Determine the (x, y) coordinate at the center of the cell enclosing the given text.  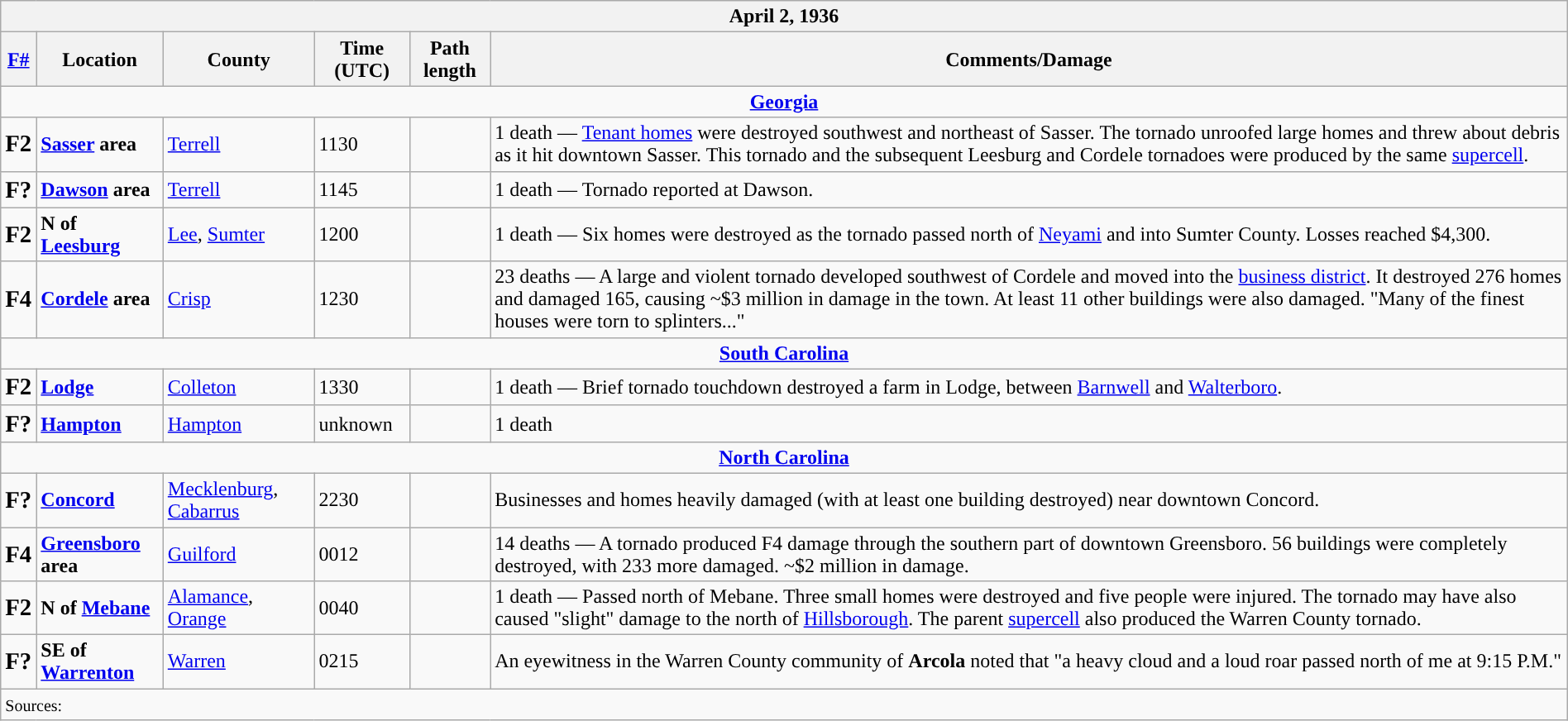
2230 (362, 499)
Mecklenburg, Cabarrus (238, 499)
Sources: (784, 704)
Crisp (238, 299)
Location (99, 60)
1 death — Six homes were destroyed as the tornado passed north of Neyami and into Sumter County. Losses reached $4,300. (1029, 235)
Warren (238, 661)
Dawson area (99, 189)
Lee, Sumter (238, 235)
North Carolina (784, 457)
0215 (362, 661)
Greensboro area (99, 554)
F# (18, 60)
Path length (450, 60)
An eyewitness in the Warren County community of Arcola noted that "a heavy cloud and a loud roar passed north of me at 9:15 P.M." (1029, 661)
1 death — Tornado reported at Dawson. (1029, 189)
1130 (362, 144)
Sasser area (99, 144)
0012 (362, 554)
N of Mebane (99, 609)
1330 (362, 387)
South Carolina (784, 353)
County (238, 60)
1230 (362, 299)
1145 (362, 189)
April 2, 1936 (784, 17)
N of Leesburg (99, 235)
Lodge (99, 387)
0040 (362, 609)
unknown (362, 423)
Time (UTC) (362, 60)
Guilford (238, 554)
Georgia (784, 102)
Colleton (238, 387)
Cordele area (99, 299)
Businesses and homes heavily damaged (with at least one building destroyed) near downtown Concord. (1029, 499)
1 death — Brief tornado touchdown destroyed a farm in Lodge, between Barnwell and Walterboro. (1029, 387)
SE of Warrenton (99, 661)
1 death (1029, 423)
Concord (99, 499)
Alamance, Orange (238, 609)
Comments/Damage (1029, 60)
1200 (362, 235)
